Pinpoint the cell where the given text exists, returning its (x, y) midpoint coordinate. 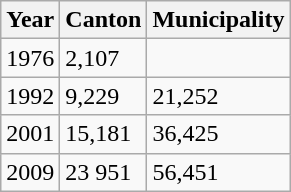
21,252 (218, 96)
36,425 (218, 134)
9,229 (104, 96)
2009 (30, 172)
2,107 (104, 58)
Canton (104, 20)
2001 (30, 134)
Year (30, 20)
23 951 (104, 172)
15,181 (104, 134)
Municipality (218, 20)
1992 (30, 96)
1976 (30, 58)
56,451 (218, 172)
